For the text-containing cell, return its midpoint in (X, Y) coordinate format. 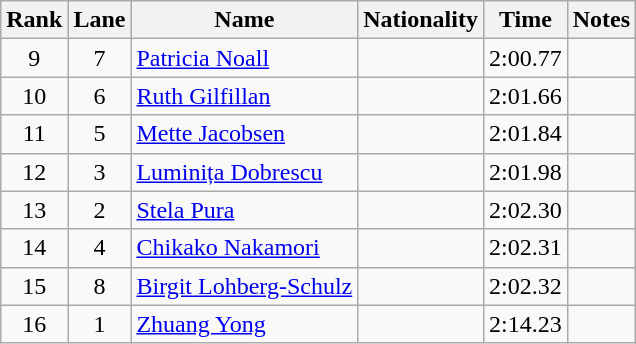
Patricia Noall (244, 58)
11 (34, 134)
12 (34, 172)
2:02.30 (525, 210)
3 (100, 172)
2:02.32 (525, 286)
Name (244, 20)
4 (100, 248)
15 (34, 286)
6 (100, 96)
1 (100, 324)
Stela Pura (244, 210)
8 (100, 286)
2 (100, 210)
2:01.98 (525, 172)
2:14.23 (525, 324)
Chikako Nakamori (244, 248)
Zhuang Yong (244, 324)
10 (34, 96)
2:01.66 (525, 96)
Time (525, 20)
Ruth Gilfillan (244, 96)
13 (34, 210)
16 (34, 324)
9 (34, 58)
7 (100, 58)
Mette Jacobsen (244, 134)
Lane (100, 20)
Birgit Lohberg-Schulz (244, 286)
2:00.77 (525, 58)
5 (100, 134)
2:01.84 (525, 134)
Rank (34, 20)
Luminița Dobrescu (244, 172)
Nationality (421, 20)
Notes (601, 20)
2:02.31 (525, 248)
14 (34, 248)
